Find where the given text appears and provide that cell's center as (x, y) coordinate. 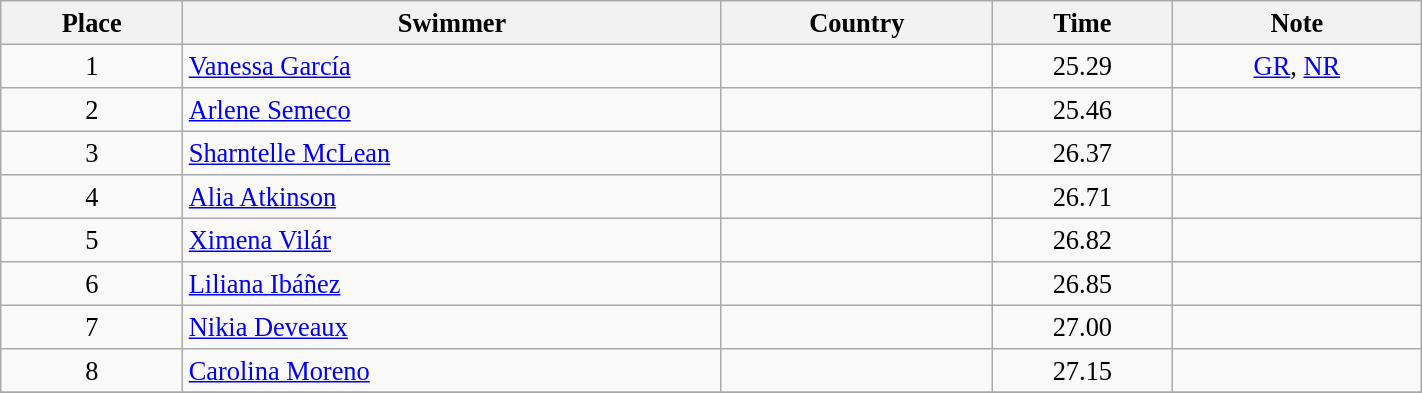
Nikia Deveaux (452, 327)
27.15 (1082, 371)
4 (92, 197)
Arlene Semeco (452, 109)
1 (92, 66)
26.82 (1082, 240)
6 (92, 284)
26.85 (1082, 284)
Liliana Ibáñez (452, 284)
25.29 (1082, 66)
25.46 (1082, 109)
Country (856, 22)
Sharntelle McLean (452, 153)
7 (92, 327)
Time (1082, 22)
Ximena Vilár (452, 240)
Vanessa García (452, 66)
Place (92, 22)
27.00 (1082, 327)
2 (92, 109)
26.37 (1082, 153)
3 (92, 153)
26.71 (1082, 197)
Note (1296, 22)
5 (92, 240)
Alia Atkinson (452, 197)
Carolina Moreno (452, 371)
Swimmer (452, 22)
GR, NR (1296, 66)
8 (92, 371)
